Determine the (X, Y) coordinate at the center of the cell enclosing the given text.  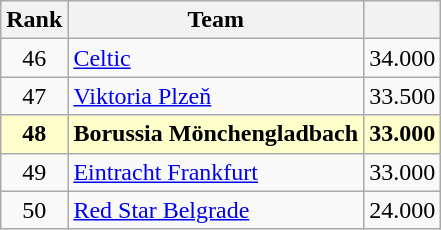
46 (34, 58)
49 (34, 172)
Celtic (216, 58)
Red Star Belgrade (216, 210)
Team (216, 20)
34.000 (402, 58)
Eintracht Frankfurt (216, 172)
33.500 (402, 96)
Borussia Mönchengladbach (216, 134)
24.000 (402, 210)
48 (34, 134)
Rank (34, 20)
50 (34, 210)
47 (34, 96)
Viktoria Plzeň (216, 96)
